Identify which cell holds the provided text, then report its (X, Y) central coordinate. 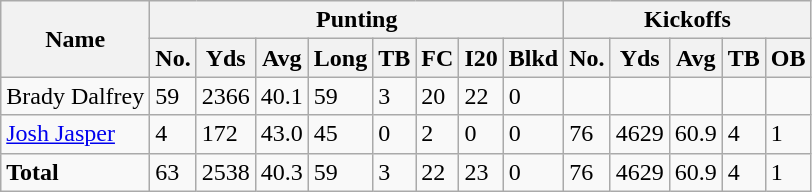
172 (226, 134)
Long (340, 58)
I20 (481, 58)
Punting (357, 20)
Name (76, 39)
40.3 (282, 172)
23 (481, 172)
43.0 (282, 134)
OB (788, 58)
20 (438, 96)
2366 (226, 96)
63 (173, 172)
FC (438, 58)
Total (76, 172)
2538 (226, 172)
Josh Jasper (76, 134)
45 (340, 134)
2 (438, 134)
40.1 (282, 96)
Brady Dalfrey (76, 96)
Blkd (533, 58)
Kickoffs (688, 20)
